From the cell containing the given text, extract its center point as [X, Y] coordinate. 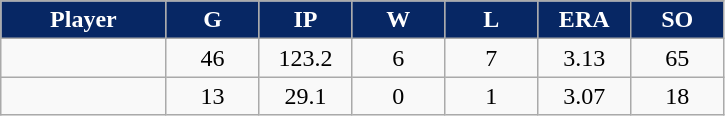
SO [678, 20]
13 [212, 96]
Player [84, 20]
ERA [584, 20]
18 [678, 96]
L [492, 20]
W [398, 20]
29.1 [306, 96]
IP [306, 20]
3.13 [584, 58]
3.07 [584, 96]
0 [398, 96]
46 [212, 58]
123.2 [306, 58]
G [212, 20]
6 [398, 58]
65 [678, 58]
7 [492, 58]
1 [492, 96]
